Detect which cell encompasses the target text, then output its (X, Y) center coordinate. 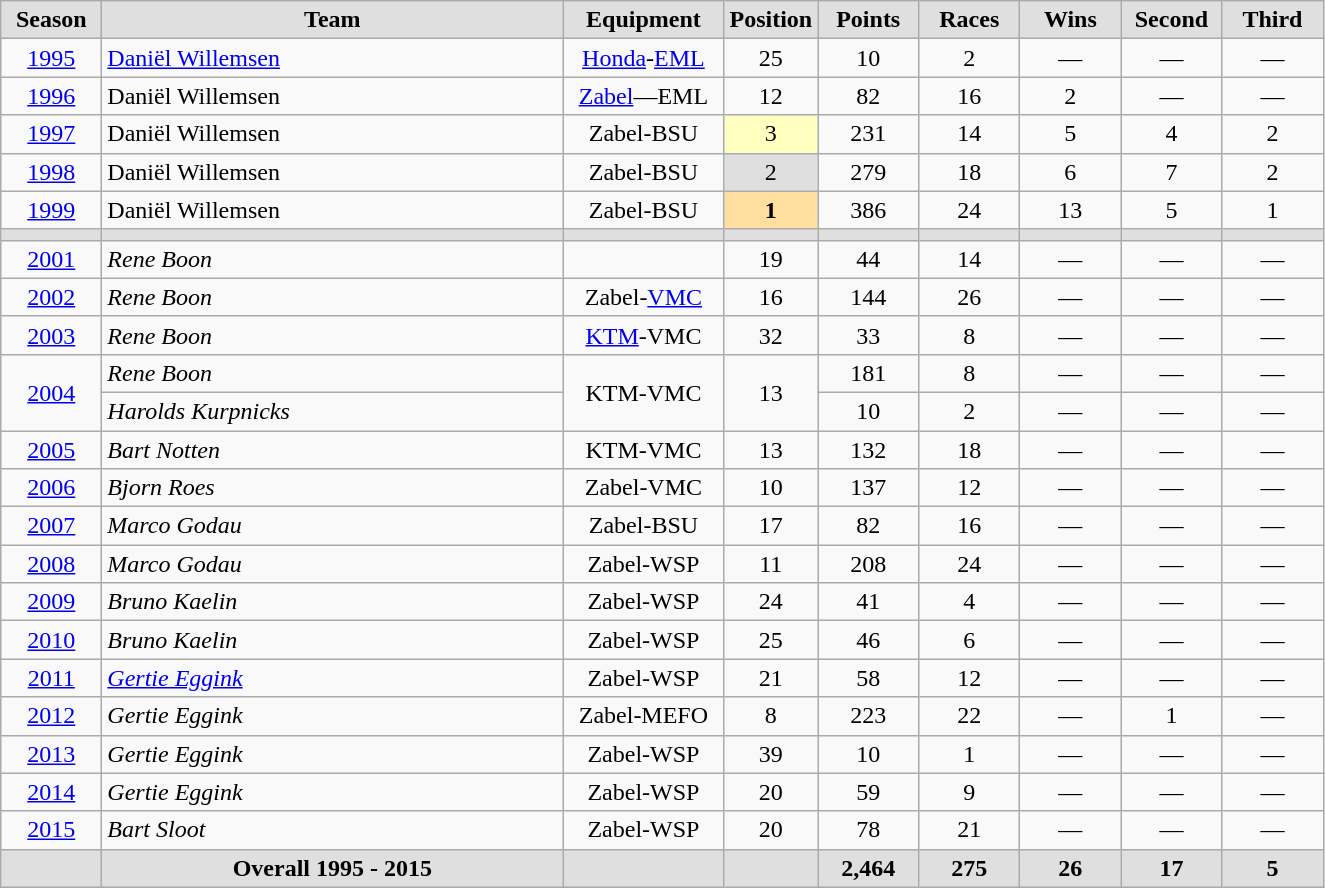
2012 (52, 716)
2005 (52, 449)
Bart Notten (332, 449)
386 (868, 210)
Second (1172, 20)
41 (868, 602)
46 (868, 640)
Zabel—EML (644, 96)
2,464 (868, 868)
Points (868, 20)
2014 (52, 792)
144 (868, 297)
Overall 1995 - 2015 (332, 868)
2010 (52, 640)
Bjorn Roes (332, 488)
44 (868, 259)
208 (868, 564)
2007 (52, 526)
32 (771, 335)
231 (868, 134)
78 (868, 830)
1995 (52, 58)
2013 (52, 754)
1996 (52, 96)
22 (970, 716)
181 (868, 373)
39 (771, 754)
2001 (52, 259)
2006 (52, 488)
Races (970, 20)
59 (868, 792)
9 (970, 792)
1998 (52, 172)
2003 (52, 335)
Third (1272, 20)
Bart Sloot (332, 830)
2015 (52, 830)
1997 (52, 134)
Wins (1070, 20)
Zabel-MEFO (644, 716)
33 (868, 335)
223 (868, 716)
275 (970, 868)
Team (332, 20)
11 (771, 564)
2004 (52, 392)
279 (868, 172)
2009 (52, 602)
Equipment (644, 20)
132 (868, 449)
1999 (52, 210)
2002 (52, 297)
Honda-EML (644, 58)
2008 (52, 564)
7 (1172, 172)
Position (771, 20)
137 (868, 488)
Harolds Kurpnicks (332, 411)
19 (771, 259)
3 (771, 134)
58 (868, 678)
2011 (52, 678)
Season (52, 20)
